For the text-containing cell, return its midpoint in [x, y] coordinate format. 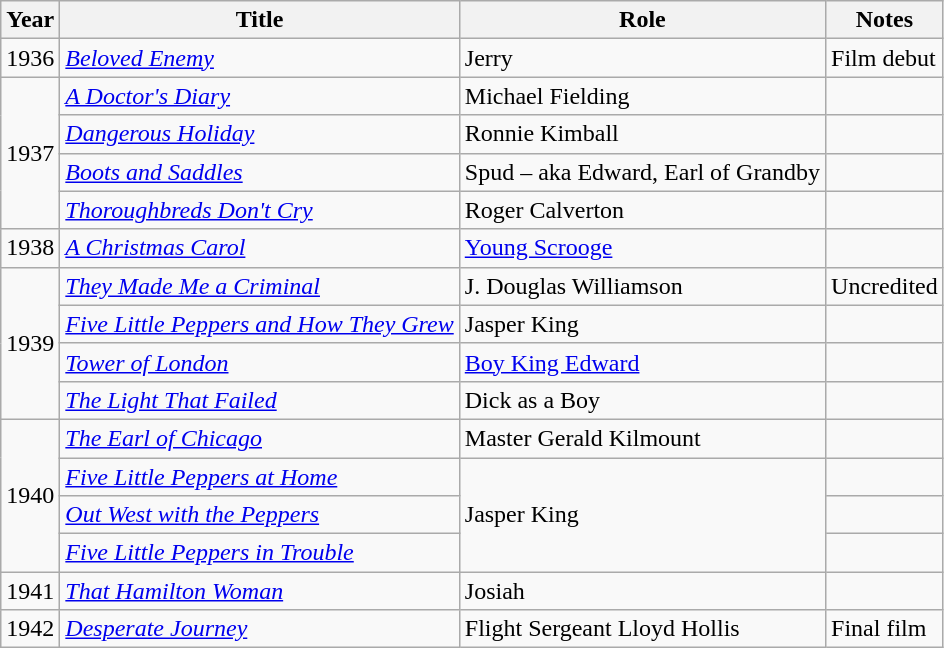
Role [642, 20]
Tower of London [260, 362]
1939 [30, 343]
Master Gerald Kilmount [642, 438]
Ronnie Kimball [642, 134]
Spud – aka Edward, Earl of Grandby [642, 172]
Five Little Peppers and How They Grew [260, 324]
Film debut [885, 58]
Five Little Peppers at Home [260, 477]
The Earl of Chicago [260, 438]
A Christmas Carol [260, 248]
J. Douglas Williamson [642, 286]
Boy King Edward [642, 362]
Desperate Journey [260, 629]
Dick as a Boy [642, 400]
Uncredited [885, 286]
Title [260, 20]
1942 [30, 629]
Young Scrooge [642, 248]
Josiah [642, 591]
That Hamilton Woman [260, 591]
Five Little Peppers in Trouble [260, 553]
1940 [30, 495]
Year [30, 20]
Beloved Enemy [260, 58]
Out West with the Peppers [260, 515]
Jerry [642, 58]
A Doctor's Diary [260, 96]
Thoroughbreds Don't Cry [260, 210]
They Made Me a Criminal [260, 286]
Boots and Saddles [260, 172]
Flight Sergeant Lloyd Hollis [642, 629]
Michael Fielding [642, 96]
Notes [885, 20]
1937 [30, 153]
Final film [885, 629]
Dangerous Holiday [260, 134]
Roger Calverton [642, 210]
1938 [30, 248]
1941 [30, 591]
1936 [30, 58]
The Light That Failed [260, 400]
